Output the [X, Y] coordinate of the center of the cell containing the given text.  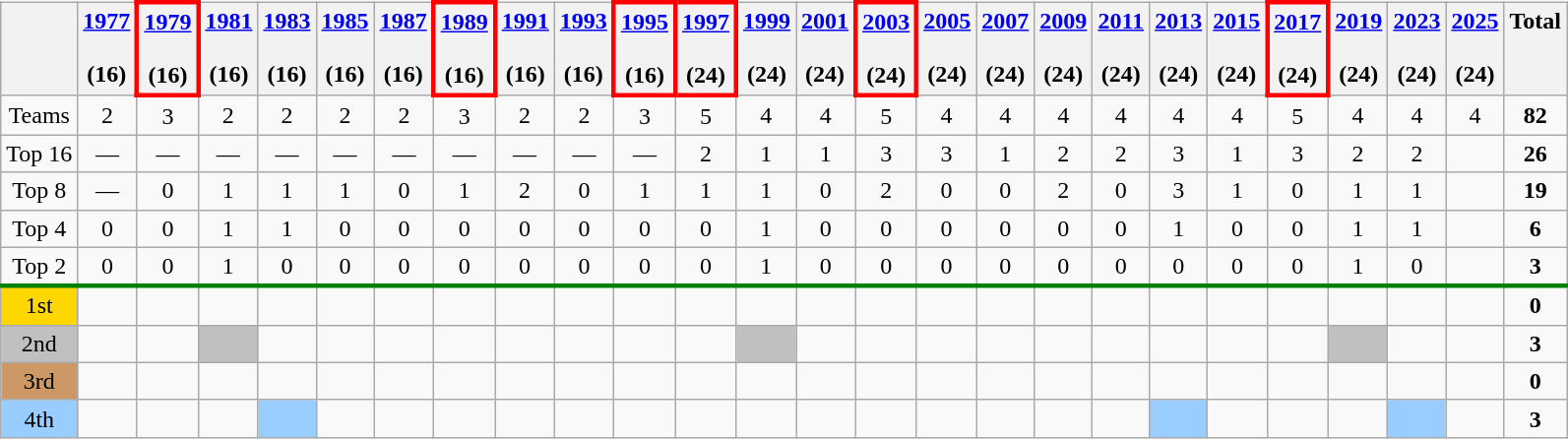
Teams [39, 115]
Total [1536, 49]
2005(24) [947, 49]
2015(24) [1238, 49]
2nd [39, 344]
Top 8 [39, 191]
2013(24) [1179, 49]
1995(16) [645, 49]
1979(16) [167, 49]
2009(24) [1063, 49]
Top 4 [39, 228]
1985(16) [345, 49]
Top 2 [39, 267]
1983(16) [287, 49]
1997(24) [706, 49]
2003(24) [886, 49]
1989(16) [465, 49]
2023(24) [1417, 49]
Top 16 [39, 154]
26 [1536, 154]
1993(16) [585, 49]
19 [1536, 191]
3rd [39, 381]
1987(16) [404, 49]
1977(16) [108, 49]
2017(24) [1297, 49]
1991(16) [526, 49]
2025(24) [1474, 49]
2001(24) [827, 49]
2011(24) [1121, 49]
1981(16) [228, 49]
6 [1536, 228]
1st [39, 306]
2007(24) [1006, 49]
82 [1536, 115]
1999(24) [766, 49]
2019(24) [1358, 49]
4th [39, 418]
